Search for the cell housing the specified text and yield its [x, y] center coordinate. 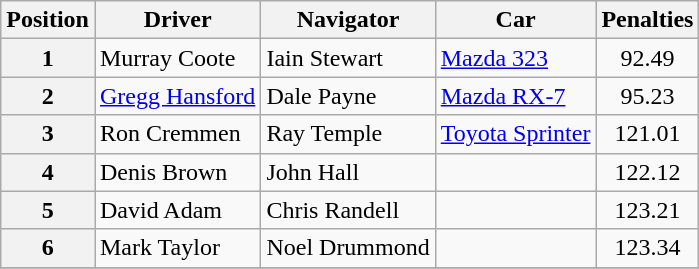
Toyota Sprinter [516, 134]
1 [48, 58]
Driver [177, 20]
121.01 [648, 134]
Murray Coote [177, 58]
Navigator [348, 20]
123.21 [648, 210]
Car [516, 20]
Chris Randell [348, 210]
Mazda 323 [516, 58]
4 [48, 172]
Gregg Hansford [177, 96]
95.23 [648, 96]
Ray Temple [348, 134]
92.49 [648, 58]
Iain Stewart [348, 58]
3 [48, 134]
John Hall [348, 172]
Denis Brown [177, 172]
6 [48, 248]
Dale Payne [348, 96]
2 [48, 96]
Mazda RX-7 [516, 96]
123.34 [648, 248]
122.12 [648, 172]
Ron Cremmen [177, 134]
David Adam [177, 210]
Mark Taylor [177, 248]
Position [48, 20]
5 [48, 210]
Noel Drummond [348, 248]
Penalties [648, 20]
